Capture the cell that displays the provided text and extract its [X, Y] central coordinate. 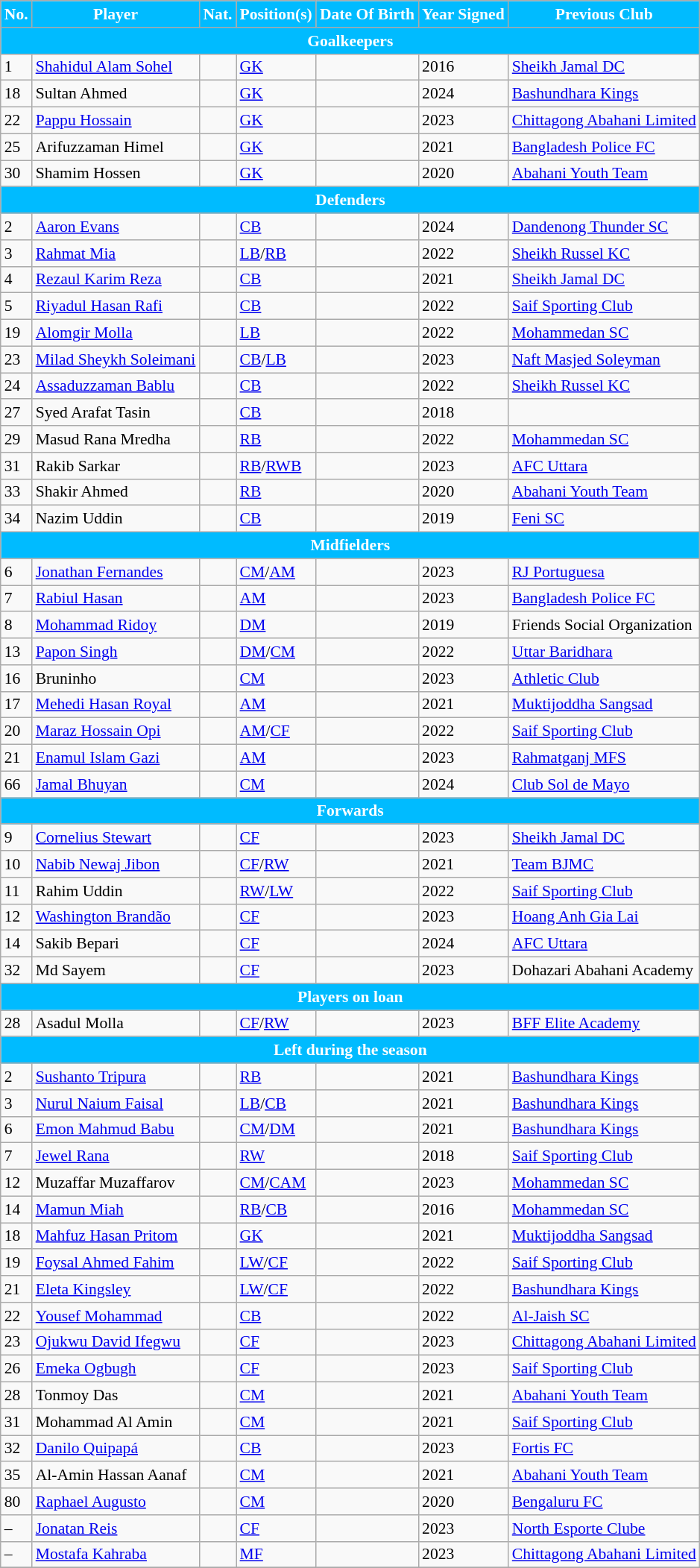
Midfielders [350, 546]
Naft Masjed Soleyman [604, 359]
Uttar Baridhara [604, 652]
Rahmat Mia [116, 254]
Shamim Hossen [116, 174]
Fortis FC [604, 1449]
Nazim Uddin [116, 519]
9 [16, 838]
20 [16, 731]
RB/CB [276, 1209]
Syed Arafat Tasin [116, 413]
Cornelius Stewart [116, 838]
Nabib Newaj Jibon [116, 864]
Aaron Evans [116, 227]
Team BJMC [604, 864]
Md Sayem [116, 971]
LB/RB [276, 254]
Bruninho [116, 678]
Club Sol de Mayo [604, 784]
DM/CM [276, 652]
Masud Rana Mredha [116, 439]
Date Of Birth [367, 14]
Rakib Sarkar [116, 466]
Enamul Islam Gazi [116, 758]
Foysal Ahmed Fahim [116, 1263]
Dohazari Abahani Academy [604, 971]
Mohammad Al Amin [116, 1422]
DM [276, 626]
Athletic Club [604, 678]
Year Signed [464, 14]
Players on loan [350, 997]
AM/CF [276, 731]
30 [16, 174]
Mohammad Ridoy [116, 626]
Mehedi Hasan Royal [116, 705]
LB/CB [276, 1103]
Emeka Ogbugh [116, 1369]
Tonmoy Das [116, 1396]
Goalkeepers [350, 41]
RW [276, 1156]
Rabiul Hasan [116, 599]
Jewel Rana [116, 1156]
CM/CAM [276, 1183]
5 [16, 306]
Muzaffar Muzaffarov [116, 1183]
CM/DM [276, 1130]
25 [16, 147]
No. [16, 14]
Dandenong Thunder SC [604, 227]
Sushanto Tripura [116, 1077]
Forwards [350, 811]
Riyadul Hasan Rafi [116, 306]
35 [16, 1476]
1 [16, 67]
66 [16, 784]
RJ Portuguesa [604, 572]
BFF Elite Academy [604, 1024]
Danilo Quipapá [116, 1449]
80 [16, 1502]
Nurul Naium Faisal [116, 1103]
North Esporte Clube [604, 1528]
Shahidul Alam Sohel [116, 67]
CM/AM [276, 572]
Arifuzzaman Himel [116, 147]
Jonatan Reis [116, 1528]
Hoang Anh Gia Lai [604, 917]
Sakib Bepari [116, 944]
Mostafa Kahraba [116, 1555]
MF [276, 1555]
RB/RWB [276, 466]
Milad Sheykh Soleimani [116, 359]
Papon Singh [116, 652]
Asadul Molla [116, 1024]
Ojukwu David Ifegwu [116, 1342]
16 [16, 678]
RW/LW [276, 891]
CB/LB [276, 359]
Assaduzzaman Bablu [116, 386]
Defenders [350, 201]
Jamal Bhuyan [116, 784]
8 [16, 626]
Yousef Mohammad [116, 1316]
Friends Social Organization [604, 626]
Rahim Uddin [116, 891]
34 [16, 519]
Pappu Hossain [116, 121]
Shakir Ahmed [116, 492]
Raphael Augusto [116, 1502]
26 [16, 1369]
11 [16, 891]
Mamun Miah [116, 1209]
LB [276, 333]
33 [16, 492]
Rahmatganj MFS [604, 758]
29 [16, 439]
4 [16, 280]
13 [16, 652]
Alomgir Molla [116, 333]
Eleta Kingsley [116, 1289]
Washington Brandão [116, 917]
27 [16, 413]
Mahfuz Hasan Pritom [116, 1236]
Nat. [218, 14]
Maraz Hossain Opi [116, 731]
Position(s) [276, 14]
Al-Amin Hassan Aanaf [116, 1476]
Rezaul Karim Reza [116, 280]
Previous Club [604, 14]
Left during the season [350, 1051]
Bengaluru FC [604, 1502]
Emon Mahmud Babu [116, 1130]
Jonathan Fernandes [116, 572]
17 [16, 705]
Player [116, 14]
Al-Jaish SC [604, 1316]
24 [16, 386]
Sultan Ahmed [116, 94]
Feni SC [604, 519]
10 [16, 864]
